Capture the cell that displays the provided text and extract its [X, Y] central coordinate. 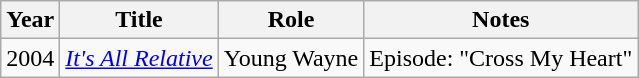
Year [30, 20]
Episode: "Cross My Heart" [501, 58]
Title [139, 20]
2004 [30, 58]
Notes [501, 20]
Young Wayne [291, 58]
Role [291, 20]
It's All Relative [139, 58]
